Search for the cell housing the specified text and yield its (x, y) center coordinate. 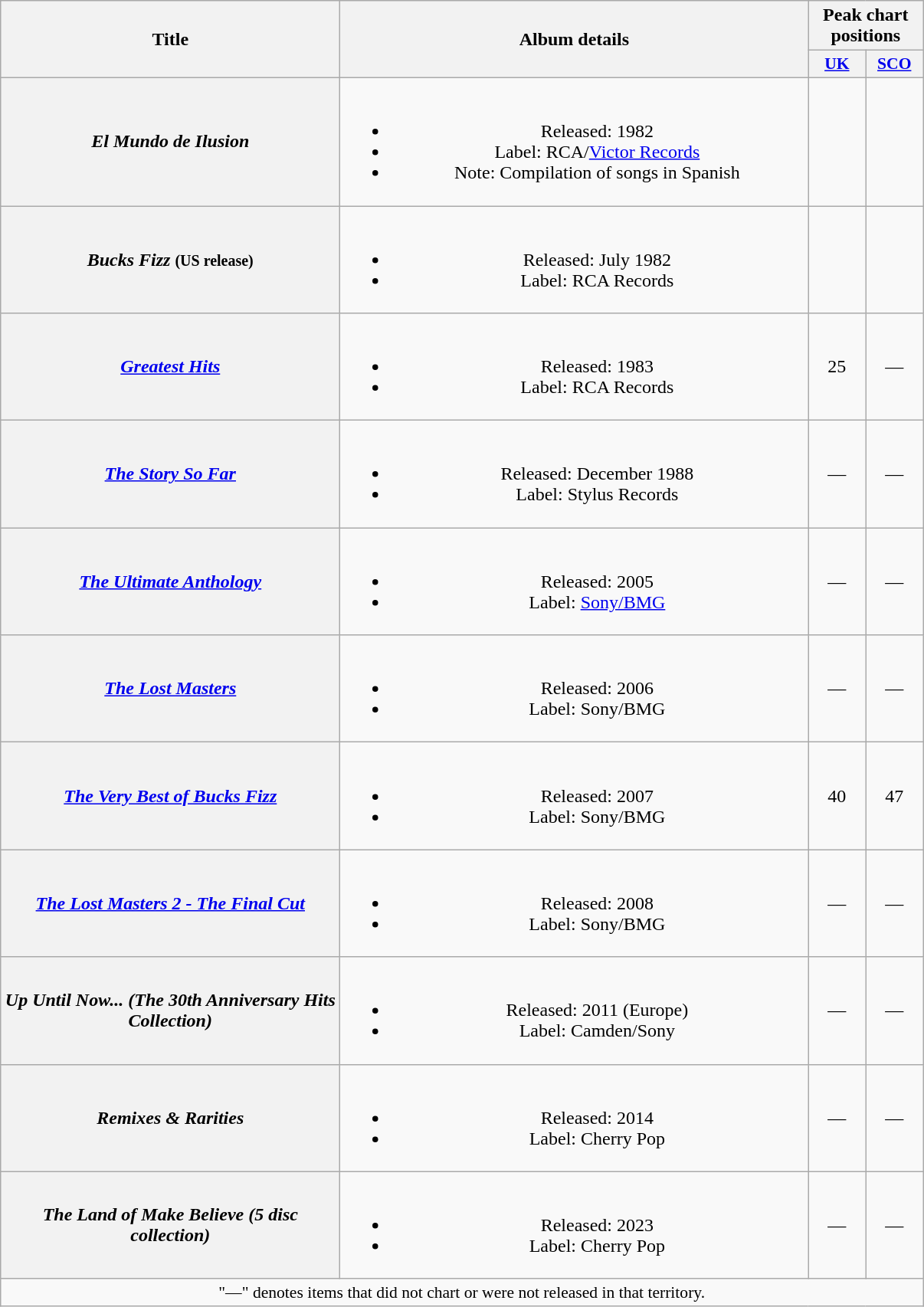
Released: 2008Label: Sony/BMG (575, 903)
UK (837, 64)
Released: 2014Label: Cherry Pop (575, 1118)
El Mundo de Ilusion (170, 141)
47 (895, 796)
Released: July 1982Label: RCA Records (575, 259)
The Lost Masters (170, 689)
The Story So Far (170, 474)
Released: 2006Label: Sony/BMG (575, 689)
Title (170, 40)
Remixes & Rarities (170, 1118)
40 (837, 796)
Greatest Hits (170, 367)
Peak chart positions (866, 26)
Released: 2007Label: Sony/BMG (575, 796)
The Land of Make Believe (5 disc collection) (170, 1225)
Released: December 1988Label: Stylus Records (575, 474)
The Very Best of Bucks Fizz (170, 796)
Released: 1982Label: RCA/Victor RecordsNote: Compilation of songs in Spanish (575, 141)
25 (837, 367)
The Lost Masters 2 - The Final Cut (170, 903)
Bucks Fizz (US release) (170, 259)
Released: 1983Label: RCA Records (575, 367)
"—" denotes items that did not chart or were not released in that territory. (462, 1292)
The Ultimate Anthology (170, 581)
Released: 2005Label: Sony/BMG (575, 581)
Album details (575, 40)
Released: 2023Label: Cherry Pop (575, 1225)
Released: 2011 (Europe)Label: Camden/Sony (575, 1011)
Up Until Now... (The 30th Anniversary Hits Collection) (170, 1011)
SCO (895, 64)
